Find where the given text appears and provide that cell's center as (x, y) coordinate. 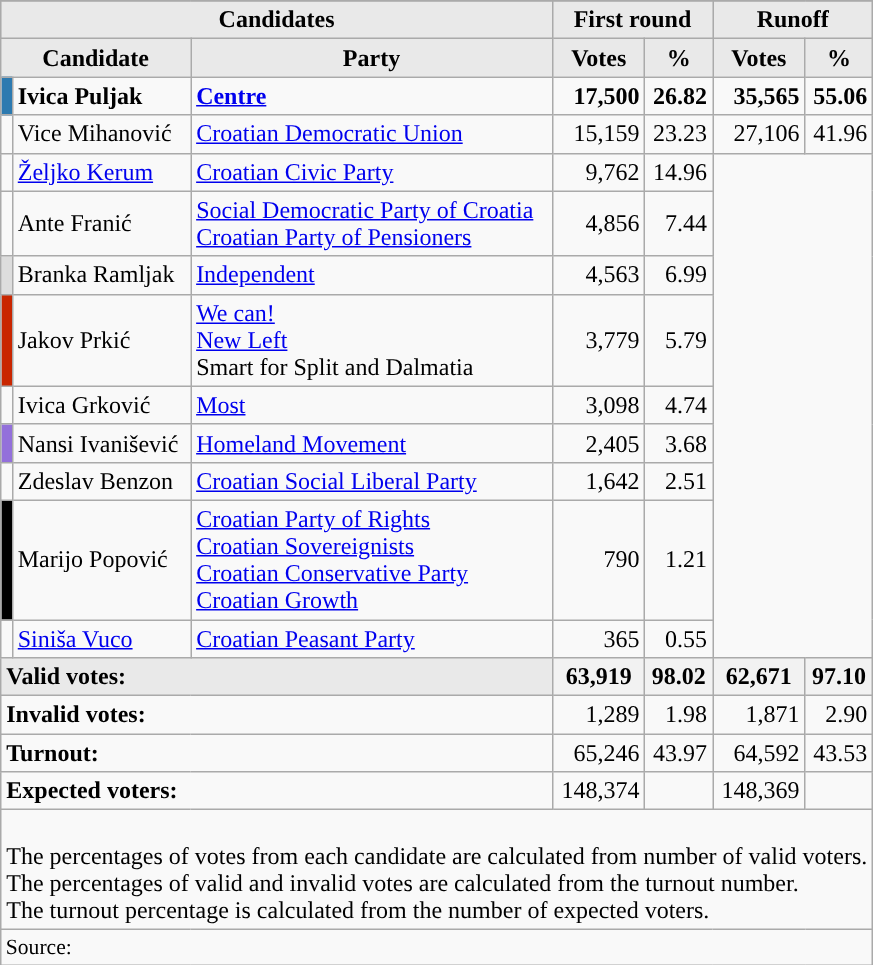
Ante Franić (101, 224)
1.98 (679, 715)
98.02 (679, 677)
Centre (372, 96)
7.44 (679, 224)
Branka Ramljak (101, 275)
Candidates (277, 20)
17,500 (598, 96)
Croatian Peasant Party (372, 639)
27,106 (760, 134)
4.74 (679, 405)
Ivica Grković (101, 405)
Siniša Vuco (101, 639)
Valid votes: (277, 677)
Marijo Popović (101, 560)
Nansi Ivanišević (101, 443)
148,369 (760, 791)
Croatian Civic Party (372, 172)
64,592 (760, 753)
9,762 (598, 172)
We can!New LeftSmart for Split and Dalmatia (372, 340)
Jakov Prkić (101, 340)
Independent (372, 275)
15,159 (598, 134)
Invalid votes: (277, 715)
1,871 (760, 715)
Social Democratic Party of Croatia Croatian Party of Pensioners (372, 224)
0.55 (679, 639)
Croatian Democratic Union (372, 134)
23.23 (679, 134)
43.53 (839, 753)
6.99 (679, 275)
3,779 (598, 340)
14.96 (679, 172)
97.10 (839, 677)
Homeland Movement (372, 443)
Expected voters: (277, 791)
35,565 (760, 96)
3.68 (679, 443)
4,563 (598, 275)
Most (372, 405)
First round (632, 20)
26.82 (679, 96)
2.51 (679, 481)
55.06 (839, 96)
Source: (437, 947)
41.96 (839, 134)
1,642 (598, 481)
Željko Kerum (101, 172)
4,856 (598, 224)
3,098 (598, 405)
Vice Mihanović (101, 134)
Croatian Party of RightsCroatian SovereignistsCroatian Conservative PartyCroatian Growth (372, 560)
62,671 (760, 677)
Croatian Social Liberal Party (372, 481)
Runoff (793, 20)
Zdeslav Benzon (101, 481)
2.90 (839, 715)
1.21 (679, 560)
5.79 (679, 340)
43.97 (679, 753)
65,246 (598, 753)
1,289 (598, 715)
Ivica Puljak (101, 96)
Turnout: (277, 753)
2,405 (598, 443)
63,919 (598, 677)
Party (372, 58)
365 (598, 639)
790 (598, 560)
Candidate (96, 58)
148,374 (598, 791)
